Determine the [X, Y] coordinate at the center of the cell enclosing the given text.  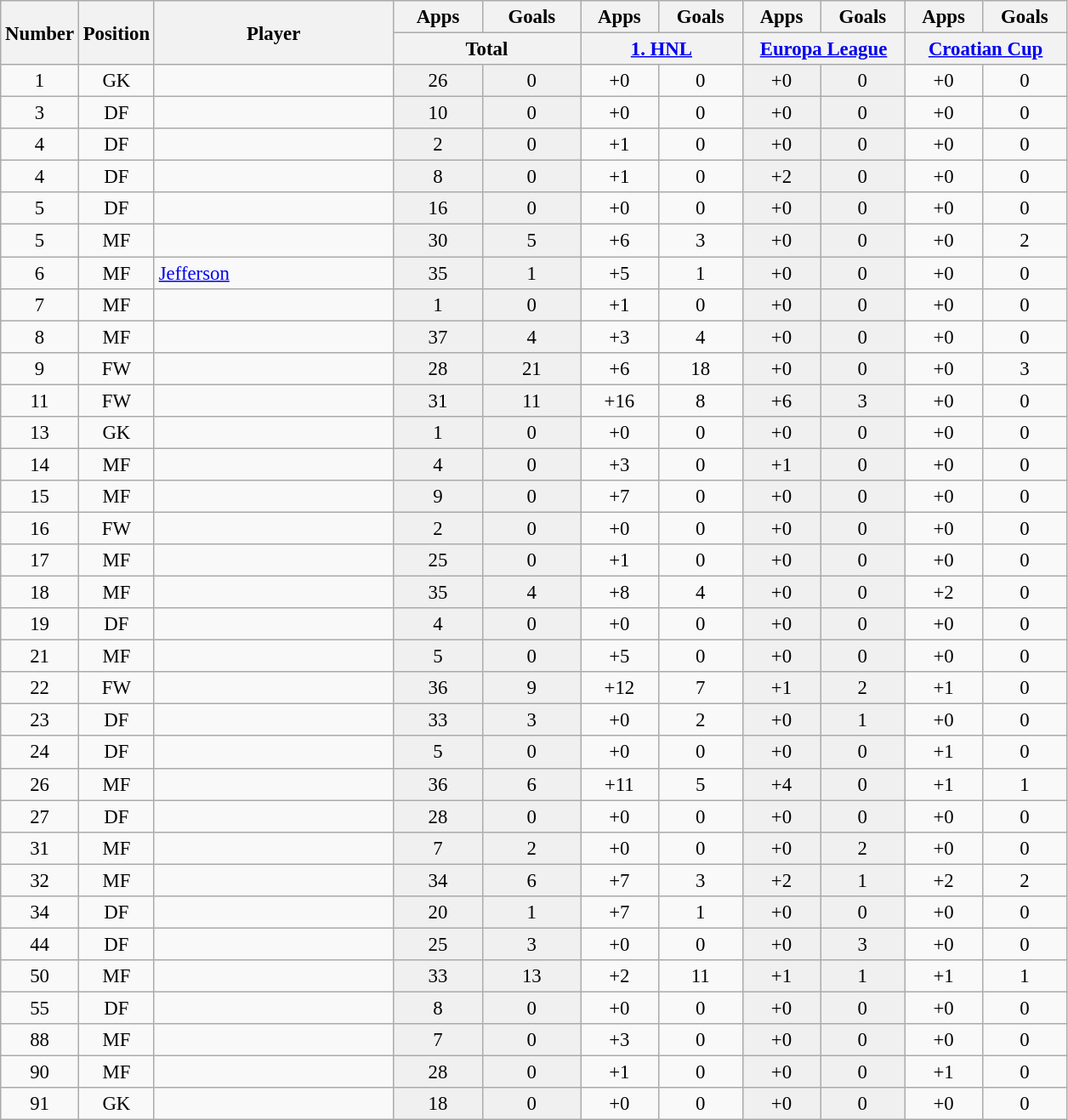
37 [438, 337]
19 [40, 624]
20 [438, 912]
27 [40, 816]
+4 [781, 784]
+12 [620, 688]
Europa League [823, 49]
Player [274, 32]
Croatian Cup [986, 49]
+16 [620, 401]
55 [40, 1008]
15 [40, 497]
Number [40, 32]
17 [40, 560]
44 [40, 944]
50 [40, 976]
91 [40, 1104]
1. HNL [662, 49]
+11 [620, 784]
32 [40, 880]
Position [116, 32]
Total [486, 49]
24 [40, 753]
22 [40, 688]
14 [40, 464]
10 [438, 113]
30 [438, 241]
+8 [620, 593]
88 [40, 1040]
23 [40, 720]
Jefferson [274, 273]
90 [40, 1072]
